Detect which cell encompasses the target text, then output its [X, Y] center coordinate. 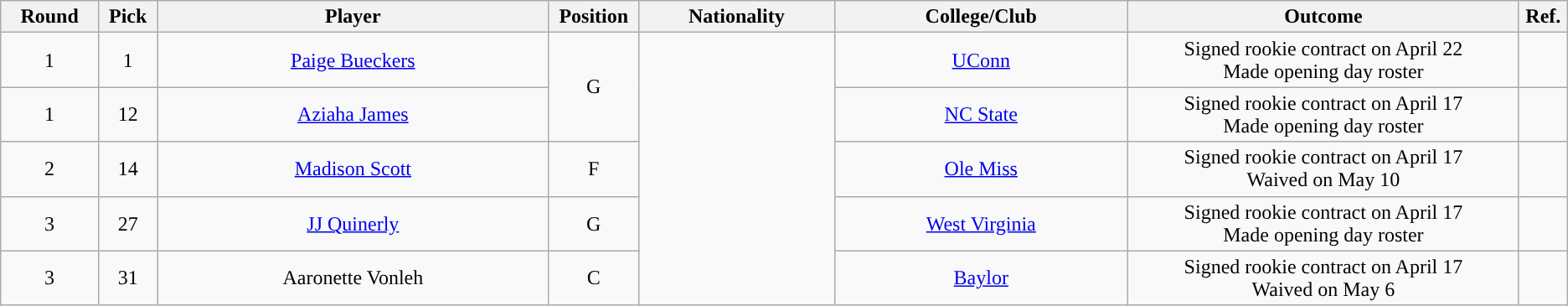
14 [127, 169]
2 [50, 169]
College/Club [981, 17]
West Virginia [981, 223]
Paige Bueckers [353, 60]
UConn [981, 60]
Player [353, 17]
NC State [981, 114]
Madison Scott [353, 169]
Aziaha James [353, 114]
31 [127, 278]
JJ Quinerly [353, 223]
Outcome [1323, 17]
Aaronette Vonleh [353, 278]
C [594, 278]
Signed rookie contract on April 17 Waived on May 10 [1323, 169]
Position [594, 17]
Ref. [1543, 17]
Signed rookie contract on April 22Made opening day roster [1323, 60]
F [594, 169]
Nationality [737, 17]
Pick [127, 17]
12 [127, 114]
Signed rookie contract on April 17 Waived on May 6 [1323, 278]
27 [127, 223]
Baylor [981, 278]
Ole Miss [981, 169]
Round [50, 17]
